For the text-containing cell, return its midpoint in (X, Y) coordinate format. 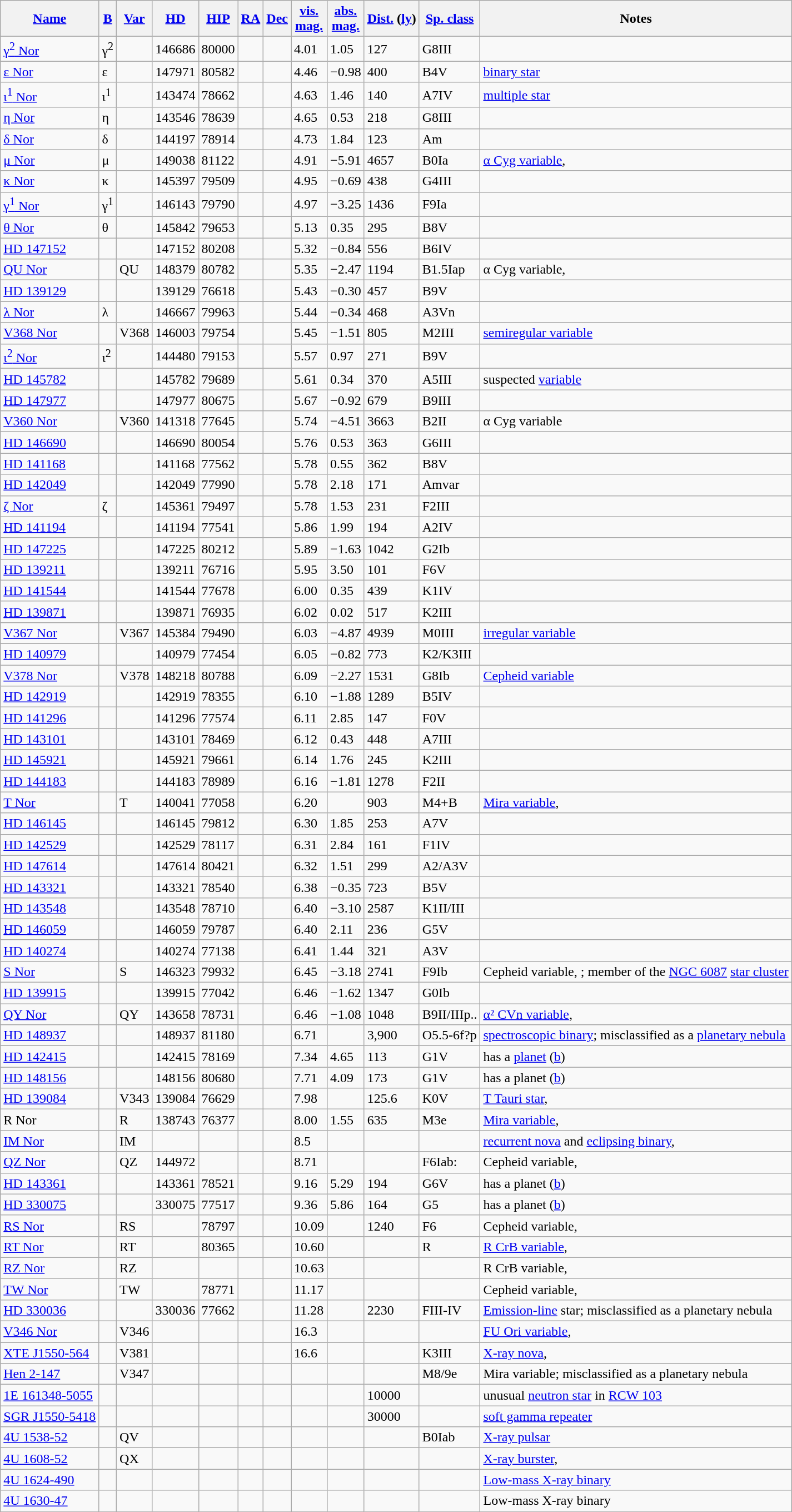
HD 142049 (50, 485)
HD 330036 (50, 1310)
5.95 (309, 569)
146323 (176, 971)
V346 (135, 1332)
−4.87 (346, 633)
148218 (176, 676)
236 (391, 929)
556 (391, 249)
5.61 (309, 379)
R Nor (50, 1120)
5.32 (309, 249)
10.63 (309, 1268)
2230 (391, 1310)
80788 (218, 676)
μ (108, 160)
147152 (176, 249)
HD 141544 (50, 591)
6.71 (309, 1035)
5.43 (309, 291)
V347 (135, 1374)
−0.82 (346, 655)
T (135, 802)
1.51 (346, 866)
101 (391, 569)
80208 (218, 249)
B0Ia (450, 160)
145384 (176, 633)
139871 (176, 612)
139211 (176, 569)
1194 (391, 270)
79497 (218, 506)
HD 139871 (50, 612)
−0.92 (346, 400)
6.10 (309, 697)
4.63 (309, 95)
77562 (218, 464)
6.11 (309, 718)
78710 (218, 908)
78540 (218, 887)
A7III (450, 739)
5.89 (309, 548)
θ Nor (50, 227)
147 (391, 718)
76629 (218, 1099)
V360 (135, 422)
V378 (135, 676)
suspected variable (636, 379)
F6 (450, 1226)
O5.5-6f?p (450, 1035)
10.60 (309, 1247)
Var (135, 19)
438 (391, 181)
517 (391, 612)
141544 (176, 591)
V346 Nor (50, 1332)
79661 (218, 760)
HD 145782 (50, 379)
θ (108, 227)
κ Nor (50, 181)
F9Ia (450, 205)
299 (391, 866)
−4.51 (346, 422)
QY Nor (50, 1014)
1.55 (346, 1120)
78639 (218, 118)
B5IV (450, 697)
1048 (391, 1014)
145782 (176, 379)
vis.mag. (309, 19)
η Nor (50, 118)
144972 (176, 1162)
6.05 (309, 655)
ι2 Nor (50, 356)
Notes (636, 19)
F2III (450, 506)
HD 140274 (50, 950)
8.71 (309, 1162)
V367 Nor (50, 633)
M4+B (450, 802)
5.45 (309, 333)
6.02 (309, 612)
3.50 (346, 569)
147225 (176, 548)
77990 (218, 485)
1436 (391, 205)
79812 (218, 824)
79932 (218, 971)
HD 146690 (50, 443)
F2II (450, 781)
78521 (218, 1183)
QX (135, 1459)
irregular variable (636, 633)
148379 (176, 270)
SGR J1550-5418 (50, 1416)
123 (391, 139)
RS Nor (50, 1226)
M3e (450, 1120)
6.38 (309, 887)
XTE J1550-564 (50, 1353)
−1.62 (346, 993)
80054 (218, 443)
146145 (176, 824)
218 (391, 118)
2587 (391, 908)
439 (391, 591)
80782 (218, 270)
−3.25 (346, 205)
V343 (135, 1099)
K1II/III (450, 908)
V381 (135, 1353)
125.6 (391, 1099)
142919 (176, 697)
ε (108, 72)
−0.30 (346, 291)
79653 (218, 227)
80212 (218, 548)
−0.84 (346, 249)
80365 (218, 1247)
semiregular variable (636, 333)
173 (391, 1078)
A7V (450, 824)
400 (391, 72)
HD 147225 (50, 548)
145921 (176, 760)
140 (391, 95)
−5.91 (346, 160)
77042 (218, 993)
78797 (218, 1226)
679 (391, 400)
231 (391, 506)
141168 (176, 464)
γ1 Nor (50, 205)
6.12 (309, 739)
79963 (218, 312)
−0.35 (346, 887)
140979 (176, 655)
1.76 (346, 760)
−2.27 (346, 676)
4U 1538-52 (50, 1437)
multiple star (636, 95)
HD 141296 (50, 718)
Amvar (450, 485)
143546 (176, 118)
μ Nor (50, 160)
805 (391, 333)
ι1 (108, 95)
ε Nor (50, 72)
5.29 (346, 1183)
QU (135, 270)
2.85 (346, 718)
Hen 2-147 (50, 1374)
144480 (176, 356)
FIII-IV (450, 1310)
141318 (176, 422)
δ (108, 139)
spectroscopic binary; misclassified as a planetary nebula (636, 1035)
HD 139129 (50, 291)
6.00 (309, 591)
6.09 (309, 676)
144183 (176, 781)
ζ Nor (50, 506)
78989 (218, 781)
79787 (218, 929)
HD 147614 (50, 866)
145842 (176, 227)
Sp. class (450, 19)
5.74 (309, 422)
HD 147152 (50, 249)
1.53 (346, 506)
6.03 (309, 633)
α Cyg variable (636, 422)
HD 140979 (50, 655)
468 (391, 312)
10.09 (309, 1226)
147971 (176, 72)
81122 (218, 160)
G0Ib (450, 993)
G5V (450, 929)
soft gamma repeater (636, 1416)
0.97 (346, 356)
QU Nor (50, 270)
RT Nor (50, 1247)
370 (391, 379)
448 (391, 739)
A2/A3V (450, 866)
Cepheid variable (636, 676)
1240 (391, 1226)
K3III (450, 1353)
IM Nor (50, 1141)
δ Nor (50, 139)
−0.69 (346, 181)
79754 (218, 333)
κ (108, 181)
RT (135, 1247)
80675 (218, 400)
142529 (176, 845)
245 (391, 760)
1.44 (346, 950)
X-ray burster, (636, 1459)
Name (50, 19)
HD 139084 (50, 1099)
HD 142529 (50, 845)
79689 (218, 379)
4.73 (309, 139)
11.28 (309, 1310)
76618 (218, 291)
HD 143548 (50, 908)
171 (391, 485)
recurrent nova and eclipsing binary, (636, 1141)
F6V (450, 569)
unusual neutron star in RCW 103 (636, 1395)
Dec (277, 19)
γ2 Nor (50, 49)
HD 141168 (50, 464)
K1IV (450, 591)
2.84 (346, 845)
V378 Nor (50, 676)
146059 (176, 929)
148156 (176, 1078)
80582 (218, 72)
143101 (176, 739)
4.91 (309, 160)
2.11 (346, 929)
abs.mag. (346, 19)
M8/9e (450, 1374)
ι1 Nor (50, 95)
1E 161348-5055 (50, 1395)
V360 Nor (50, 422)
F9Ib (450, 971)
79490 (218, 633)
77662 (218, 1310)
80421 (218, 866)
140274 (176, 950)
7.34 (309, 1057)
77454 (218, 655)
G8Ib (450, 676)
B6IV (450, 249)
G5 (450, 1204)
4U 1624-490 (50, 1480)
A3Vn (450, 312)
127 (391, 49)
77574 (218, 718)
Dist. (ly) (391, 19)
4.01 (309, 49)
7.71 (309, 1078)
330036 (176, 1310)
ζ (108, 506)
164 (391, 1204)
HD 146145 (50, 824)
4657 (391, 160)
8.00 (309, 1120)
903 (391, 802)
8.5 (309, 1141)
6.30 (309, 824)
HD 145921 (50, 760)
η (108, 118)
B0Iab (450, 1437)
143321 (176, 887)
139084 (176, 1099)
TW (135, 1289)
1.99 (346, 527)
10000 (391, 1395)
1042 (391, 548)
78771 (218, 1289)
B1.5Iap (450, 270)
321 (391, 950)
K2/K3III (450, 655)
FU Ori variable, (636, 1332)
−1.81 (346, 781)
362 (391, 464)
30000 (391, 1416)
9.16 (309, 1183)
RS (135, 1226)
5.44 (309, 312)
G4III (450, 181)
143474 (176, 95)
HD 147977 (50, 400)
2.18 (346, 485)
A7IV (450, 95)
9.36 (309, 1204)
RZ (135, 1268)
79153 (218, 356)
1289 (391, 697)
M2III (450, 333)
T Tauri star, (636, 1099)
2741 (391, 971)
−1.51 (346, 333)
143361 (176, 1183)
−1.08 (346, 1014)
F0V (450, 718)
0.43 (346, 739)
6.31 (309, 845)
HD 141194 (50, 527)
HD 144183 (50, 781)
76716 (218, 569)
S Nor (50, 971)
QV (135, 1437)
78355 (218, 697)
78662 (218, 95)
773 (391, 655)
α² CVn variable, (636, 1014)
0.55 (346, 464)
0.02 (346, 612)
80680 (218, 1078)
77517 (218, 1204)
HD 139915 (50, 993)
1.46 (346, 95)
0.34 (346, 379)
HD 143361 (50, 1183)
B2II (450, 422)
1.05 (346, 49)
−2.47 (346, 270)
253 (391, 824)
K0V (450, 1099)
80000 (218, 49)
−0.98 (346, 72)
V367 (135, 633)
−0.34 (346, 312)
77645 (218, 422)
B9III (450, 400)
6.14 (309, 760)
1.84 (346, 139)
1347 (391, 993)
T Nor (50, 802)
HD 330075 (50, 1204)
−3.18 (346, 971)
HIP (218, 19)
146143 (176, 205)
161 (391, 845)
79509 (218, 181)
4.95 (309, 181)
3,900 (391, 1035)
G2Ib (450, 548)
4.97 (309, 205)
Am (450, 139)
γ2 (108, 49)
G6V (450, 1183)
V368 Nor (50, 333)
6.32 (309, 866)
146003 (176, 333)
146667 (176, 312)
4U 1608-52 (50, 1459)
5.67 (309, 400)
271 (391, 356)
138743 (176, 1120)
723 (391, 887)
77541 (218, 527)
142049 (176, 485)
78469 (218, 739)
G6III (450, 443)
4.46 (309, 72)
5.76 (309, 443)
6.16 (309, 781)
γ1 (108, 205)
S (135, 971)
IM (135, 1141)
HD 143321 (50, 887)
140041 (176, 802)
M0III (450, 633)
78914 (218, 139)
HD 142919 (50, 697)
B4V (450, 72)
5.13 (309, 227)
146690 (176, 443)
295 (391, 227)
141194 (176, 527)
RZ Nor (50, 1268)
QY (135, 1014)
16.6 (309, 1353)
3663 (391, 422)
QZ Nor (50, 1162)
TW Nor (50, 1289)
HD 139211 (50, 569)
1278 (391, 781)
143658 (176, 1014)
141296 (176, 718)
A5III (450, 379)
6.41 (309, 950)
−1.88 (346, 697)
F6Iab: (450, 1162)
76935 (218, 612)
635 (391, 1120)
Emission-line star; misclassified as a planetary nebula (636, 1310)
113 (391, 1057)
X-ray nova, (636, 1353)
4U 1630-47 (50, 1501)
6.45 (309, 971)
81180 (218, 1035)
B (108, 19)
139129 (176, 291)
11.17 (309, 1289)
77138 (218, 950)
457 (391, 291)
77058 (218, 802)
77678 (218, 591)
RA (251, 19)
149038 (176, 160)
−3.10 (346, 908)
7.98 (309, 1099)
1.85 (346, 824)
4939 (391, 633)
76377 (218, 1120)
1531 (391, 676)
λ (108, 312)
HD (176, 19)
145361 (176, 506)
4.09 (346, 1078)
144197 (176, 139)
HD 148937 (50, 1035)
A3V (450, 950)
V368 (135, 333)
−1.63 (346, 548)
78117 (218, 845)
143548 (176, 908)
F1IV (450, 845)
78731 (218, 1014)
145397 (176, 181)
147977 (176, 400)
79790 (218, 205)
λ Nor (50, 312)
5.57 (309, 356)
HD 146059 (50, 929)
363 (391, 443)
binary star (636, 72)
146686 (176, 49)
78169 (218, 1057)
Mira variable; misclassified as a planetary nebula (636, 1374)
147614 (176, 866)
6.20 (309, 802)
142415 (176, 1057)
139915 (176, 993)
A2IV (450, 527)
16.3 (309, 1332)
B9II/IIIp.. (450, 1014)
HD 148156 (50, 1078)
Cepheid variable, ; member of the NGC 6087 star cluster (636, 971)
5.35 (309, 270)
X-ray pulsar (636, 1437)
148937 (176, 1035)
HD 143101 (50, 739)
ι2 (108, 356)
330075 (176, 1204)
B5V (450, 887)
QZ (135, 1162)
HD 142415 (50, 1057)
